From the cell containing the given text, extract its center point as (x, y) coordinate. 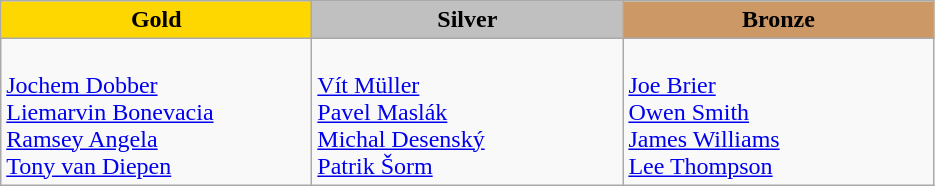
Joe BrierOwen SmithJames WilliamsLee Thompson (778, 112)
Bronze (778, 20)
Vít MüllerPavel MaslákMichal DesenskýPatrik Šorm (468, 112)
Jochem DobberLiemarvin BonevaciaRamsey AngelaTony van Diepen (156, 112)
Gold (156, 20)
Silver (468, 20)
